For the text-containing cell, return its midpoint in [x, y] coordinate format. 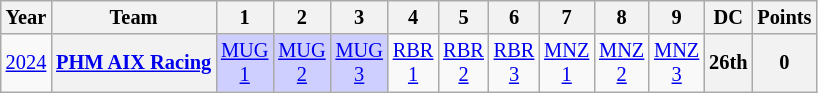
DC [728, 17]
MNZ3 [676, 63]
PHM AIX Racing [134, 63]
MUG3 [360, 63]
Year [26, 17]
8 [622, 17]
MNZ1 [566, 63]
Points [784, 17]
RBR3 [514, 63]
RBR2 [463, 63]
RBR1 [413, 63]
MNZ2 [622, 63]
1 [244, 17]
2024 [26, 63]
9 [676, 17]
Team [134, 17]
MUG1 [244, 63]
MUG2 [302, 63]
0 [784, 63]
2 [302, 17]
4 [413, 17]
3 [360, 17]
7 [566, 17]
6 [514, 17]
26th [728, 63]
5 [463, 17]
